Search for the cell housing the specified text and yield its (x, y) center coordinate. 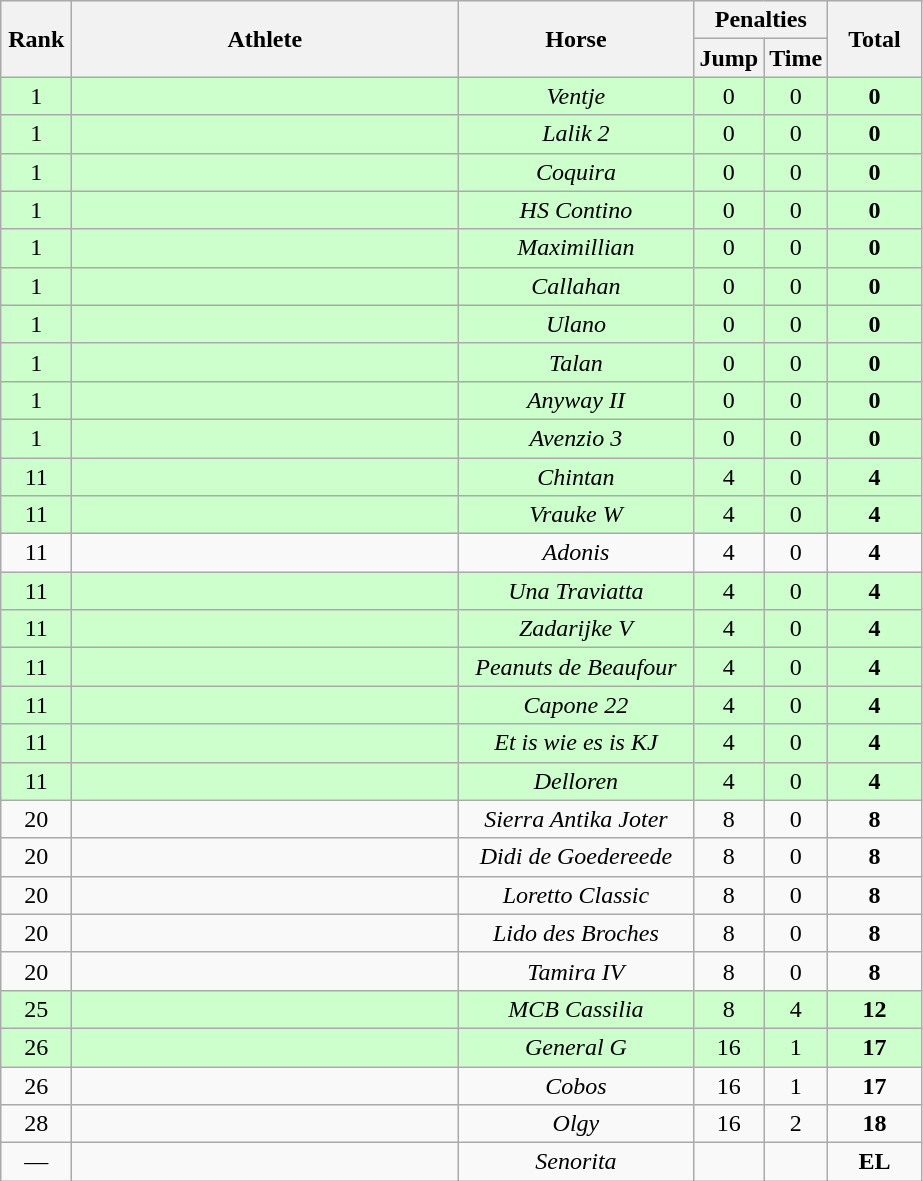
Maximillian (576, 248)
25 (36, 1009)
Ulano (576, 324)
EL (875, 1162)
Lido des Broches (576, 933)
HS Contino (576, 210)
Peanuts de Beaufour (576, 667)
Delloren (576, 781)
Didi de Goedereede (576, 857)
Total (875, 39)
— (36, 1162)
Avenzio 3 (576, 438)
Chintan (576, 477)
Coquira (576, 172)
Tamira IV (576, 971)
Athlete (265, 39)
18 (875, 1124)
Vrauke W (576, 515)
Jump (729, 58)
Rank (36, 39)
Anyway II (576, 400)
Adonis (576, 553)
Senorita (576, 1162)
12 (875, 1009)
Lalik 2 (576, 134)
Callahan (576, 286)
Zadarijke V (576, 629)
Olgy (576, 1124)
Loretto Classic (576, 895)
Capone 22 (576, 705)
Penalties (761, 20)
Et is wie es is KJ (576, 743)
MCB Cassilia (576, 1009)
Horse (576, 39)
2 (796, 1124)
28 (36, 1124)
Ventje (576, 96)
Talan (576, 362)
Time (796, 58)
Una Traviatta (576, 591)
Cobos (576, 1085)
General G (576, 1047)
Sierra Antika Joter (576, 819)
